Extract the (x, y) coordinate from the center of the cell holding the provided text.  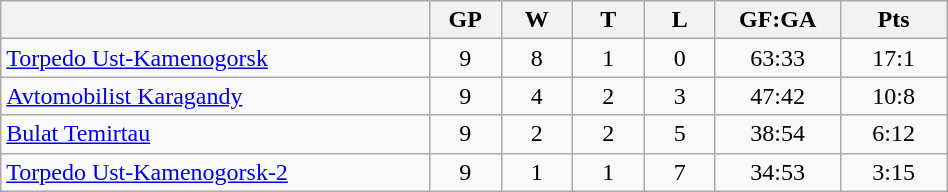
Avtomobilist Karagandy (216, 96)
T (608, 20)
Torpedo Ust-Kamenogorsk (216, 58)
34:53 (778, 172)
17:1 (894, 58)
3:15 (894, 172)
Bulat Temirtau (216, 134)
L (680, 20)
6:12 (894, 134)
7 (680, 172)
4 (536, 96)
Torpedo Ust-Kamenogorsk-2 (216, 172)
W (536, 20)
0 (680, 58)
GF:GA (778, 20)
GP (466, 20)
38:54 (778, 134)
47:42 (778, 96)
8 (536, 58)
3 (680, 96)
Pts (894, 20)
10:8 (894, 96)
5 (680, 134)
63:33 (778, 58)
